Extract the [x, y] coordinate from the center of the cell holding the provided text.  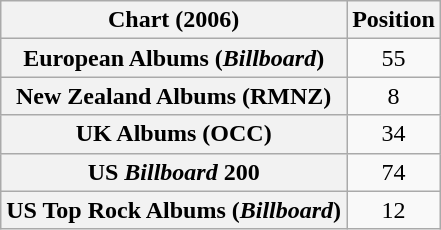
US Billboard 200 [174, 172]
34 [394, 134]
New Zealand Albums (RMNZ) [174, 96]
European Albums (Billboard) [174, 58]
Position [394, 20]
Chart (2006) [174, 20]
74 [394, 172]
US Top Rock Albums (Billboard) [174, 210]
8 [394, 96]
12 [394, 210]
55 [394, 58]
UK Albums (OCC) [174, 134]
